Detect which cell encompasses the target text, then output its (x, y) center coordinate. 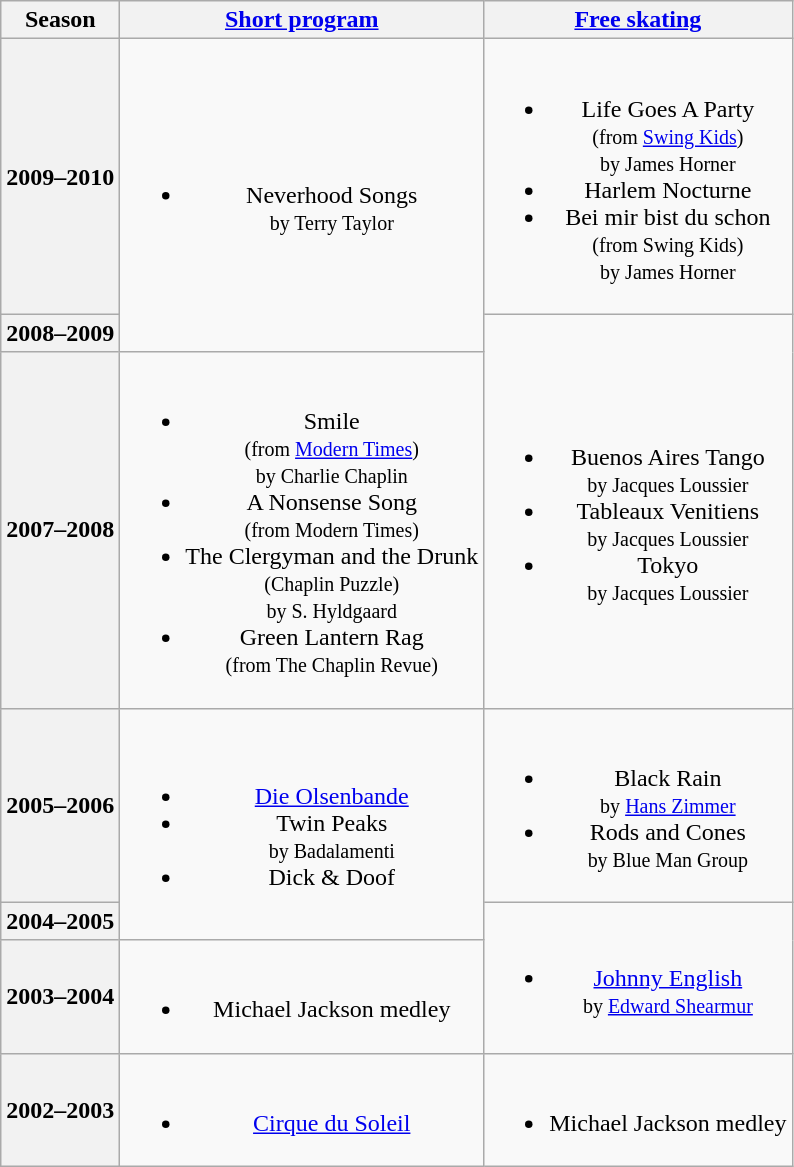
Neverhood Songs by Terry Taylor (302, 196)
Short program (302, 20)
Black Rain by Hans Zimmer Rods and Cones by Blue Man Group (638, 805)
2003–2004 (60, 996)
2004–2005 (60, 921)
Season (60, 20)
2005–2006 (60, 805)
Life Goes A Party (from Swing Kids) by James Horner Harlem NocturneBei mir bist du schon (from Swing Kids) by James Horner (638, 176)
2009–2010 (60, 176)
2008–2009 (60, 333)
Die OlsenbandeTwin Peaks by Badalamenti Dick & Doof (302, 824)
Cirque du Soleil (302, 1110)
2002–2003 (60, 1110)
Free skating (638, 20)
Buenos Aires Tango by Jacques Loussier Tableaux Venitiens by Jacques Loussier Tokyo by Jacques Loussier (638, 511)
2007–2008 (60, 530)
Johnny English by Edward Shearmur (638, 978)
